Determine the [X, Y] coordinate at the center of the cell enclosing the given text.  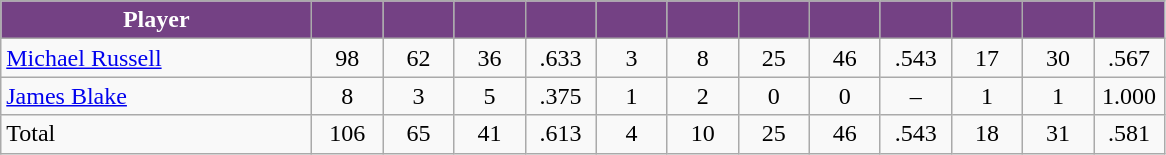
– [916, 96]
.567 [1130, 58]
98 [348, 58]
.581 [1130, 134]
Michael Russell [156, 58]
.633 [560, 58]
5 [490, 96]
41 [490, 134]
31 [1058, 134]
65 [418, 134]
30 [1058, 58]
62 [418, 58]
James Blake [156, 96]
.613 [560, 134]
2 [702, 96]
18 [986, 134]
Total [156, 134]
4 [632, 134]
106 [348, 134]
Player [156, 20]
.375 [560, 96]
17 [986, 58]
10 [702, 134]
1.000 [1130, 96]
36 [490, 58]
